Find where the given text appears and provide that cell's center as (X, Y) coordinate. 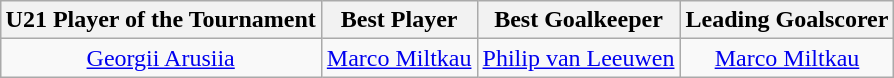
U21 Player of the Tournament (160, 20)
Georgii Arusiia (160, 58)
Philip van Leeuwen (578, 58)
Best Player (399, 20)
Best Goalkeeper (578, 20)
Leading Goalscorer (787, 20)
